Scan for the cell matching the given text and deliver its [X, Y] coordinate at center. 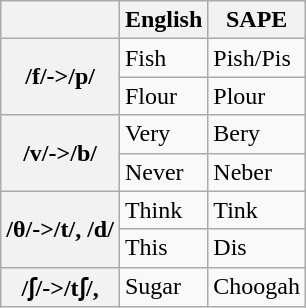
/ʃ/->/tʃ/, [60, 287]
Never [163, 172]
Dis [257, 248]
Bery [257, 134]
Choogah [257, 287]
Pish/Pis [257, 58]
/v/->/b/ [60, 153]
English [163, 20]
Neber [257, 172]
Sugar [163, 287]
Flour [163, 96]
This [163, 248]
Think [163, 210]
Plour [257, 96]
Fish [163, 58]
Very [163, 134]
Tink [257, 210]
/θ/->/t/, /d/ [60, 229]
/f/->/p/ [60, 77]
SAPE [257, 20]
